Return (x, y) of the center of cell containing provided text 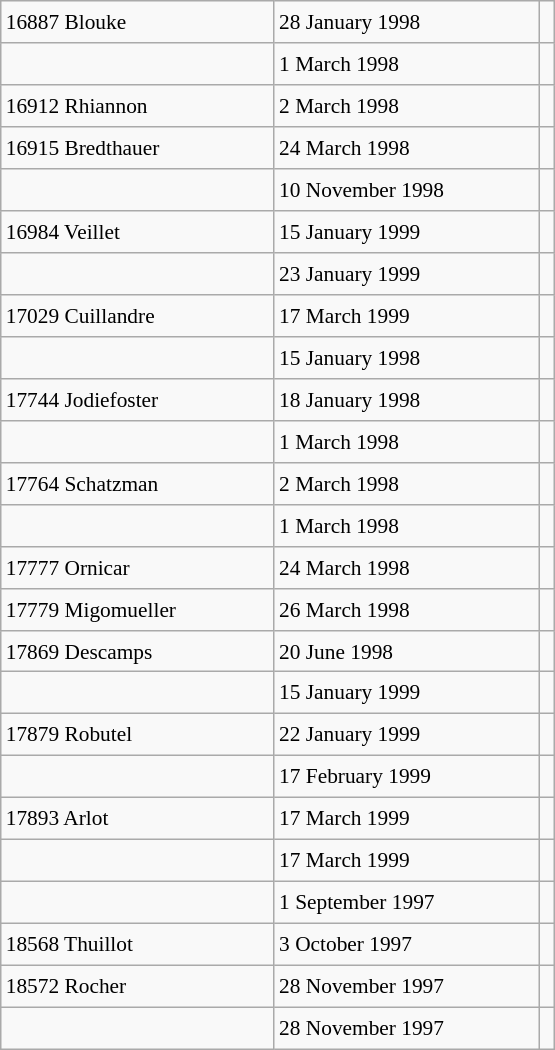
16912 Rhiannon (138, 106)
1 September 1997 (406, 903)
17779 Migomueller (138, 609)
17029 Cuillandre (138, 316)
17744 Jodiefoster (138, 399)
17893 Arlot (138, 819)
3 October 1997 (406, 945)
17 February 1999 (406, 777)
17869 Descamps (138, 651)
28 January 1998 (406, 22)
18 January 1998 (406, 399)
16984 Veillet (138, 232)
23 January 1999 (406, 274)
18568 Thuillot (138, 945)
16887 Blouke (138, 22)
22 January 1999 (406, 735)
20 June 1998 (406, 651)
17879 Robutel (138, 735)
26 March 1998 (406, 609)
15 January 1998 (406, 358)
17777 Ornicar (138, 567)
18572 Rocher (138, 986)
16915 Bredthauer (138, 148)
17764 Schatzman (138, 483)
10 November 1998 (406, 190)
